For the text-containing cell, return its midpoint in (x, y) coordinate format. 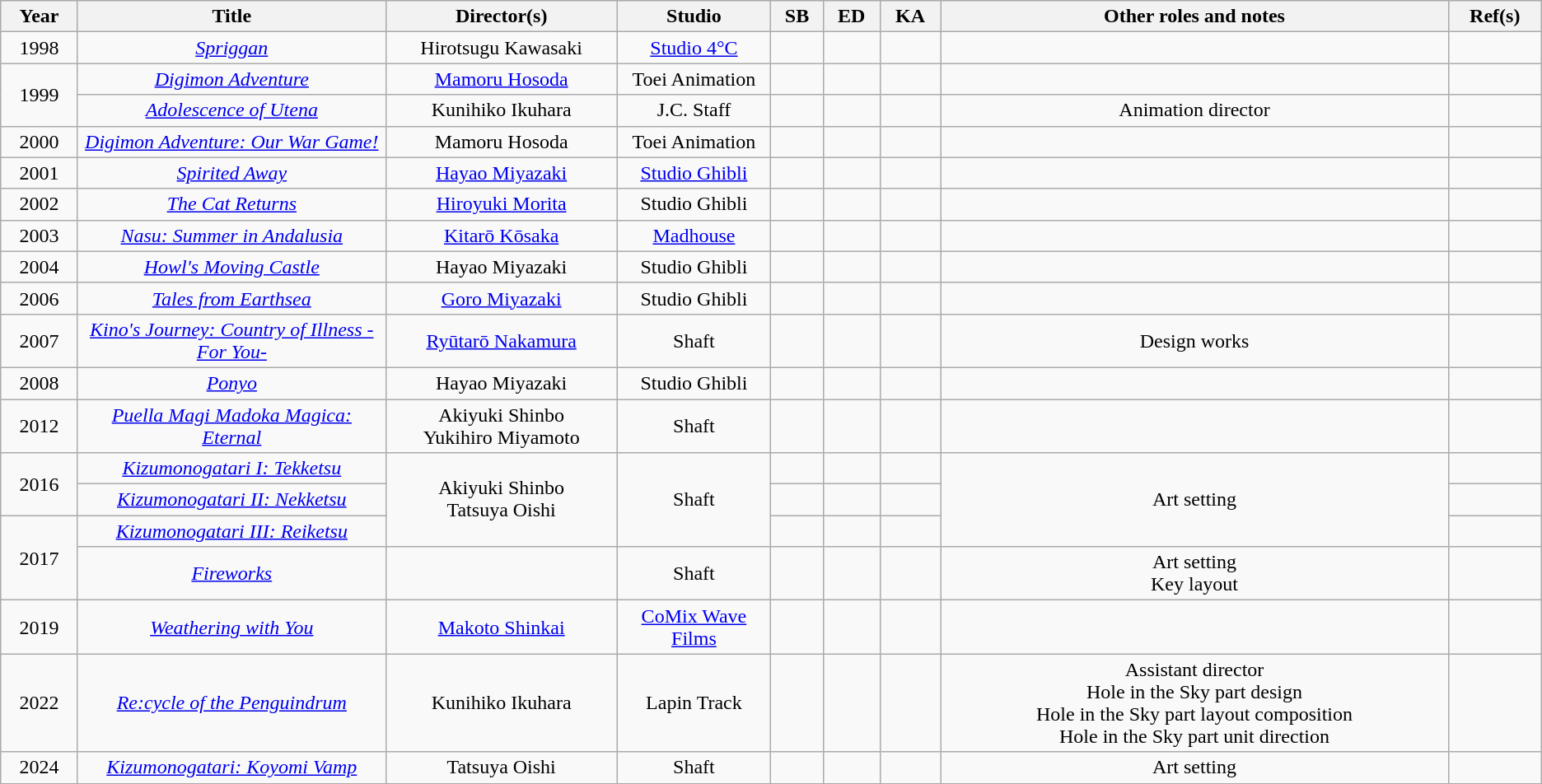
Akiyuki Shinbo Yukihiro Miyamoto (501, 425)
Weathering with You (231, 628)
Kizumonogatari I: Tekketsu (231, 469)
Kizumonogatari II: Nekketsu (231, 500)
Ref(s) (1494, 16)
2016 (40, 484)
Kino's Journey: Country of Illness -For You- (231, 341)
2017 (40, 558)
The Cat Returns (231, 204)
Digimon Adventure (231, 79)
Art settingKey layout (1194, 573)
2002 (40, 204)
Adolescence of Utena (231, 110)
Ryūtarō Nakamura (501, 341)
Design works (1194, 341)
1998 (40, 48)
Nasu: Summer in Andalusia (231, 236)
Fireworks (231, 573)
J.C. Staff (694, 110)
SB (797, 16)
Goro Miyazaki (501, 298)
Howl's Moving Castle (231, 267)
Year (40, 16)
ED (852, 16)
Tatsuya Oishi (501, 768)
Assistant directorHole in the Sky part designHole in the Sky part layout compositionHole in the Sky part unit direction (1194, 703)
Studio 4°C (694, 48)
2001 (40, 173)
Kizumonogatari: Koyomi Vamp (231, 768)
Studio (694, 16)
2019 (40, 628)
Tales from Earthsea (231, 298)
2006 (40, 298)
Title (231, 16)
2004 (40, 267)
Spriggan (231, 48)
KA (909, 16)
Animation director (1194, 110)
1999 (40, 95)
Kitarō Kōsaka (501, 236)
Other roles and notes (1194, 16)
2012 (40, 425)
2007 (40, 341)
Madhouse (694, 236)
Makoto Shinkai (501, 628)
Hirotsugu Kawasaki (501, 48)
Spirited Away (231, 173)
2000 (40, 142)
Akiyuki Shinbo Tatsuya Oishi (501, 500)
Digimon Adventure: Our War Game! (231, 142)
Re:cycle of the Penguindrum (231, 703)
2003 (40, 236)
Ponyo (231, 383)
Lapin Track (694, 703)
2024 (40, 768)
Kizumonogatari III: Reiketsu (231, 531)
Director(s) (501, 16)
2008 (40, 383)
Puella Magi Madoka Magica: Eternal (231, 425)
Hiroyuki Morita (501, 204)
2022 (40, 703)
CoMix Wave Films (694, 628)
